Return the (x, y) coordinate for the center point of the cell that contains the specified text.  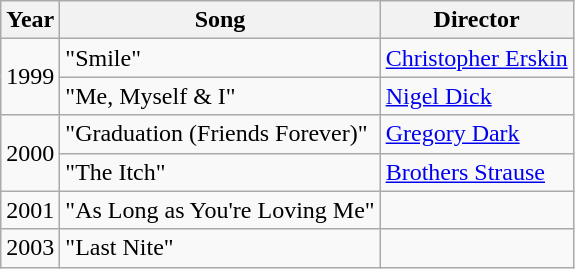
Nigel Dick (476, 96)
2003 (30, 248)
2000 (30, 153)
"Smile" (220, 58)
Year (30, 20)
"Me, Myself & I" (220, 96)
"As Long as You're Loving Me" (220, 210)
2001 (30, 210)
1999 (30, 77)
Director (476, 20)
Song (220, 20)
"The Itch" (220, 172)
"Last Nite" (220, 248)
Gregory Dark (476, 134)
Brothers Strause (476, 172)
"Graduation (Friends Forever)" (220, 134)
Christopher Erskin (476, 58)
